Scan for the cell matching the given text and deliver its (x, y) coordinate at center. 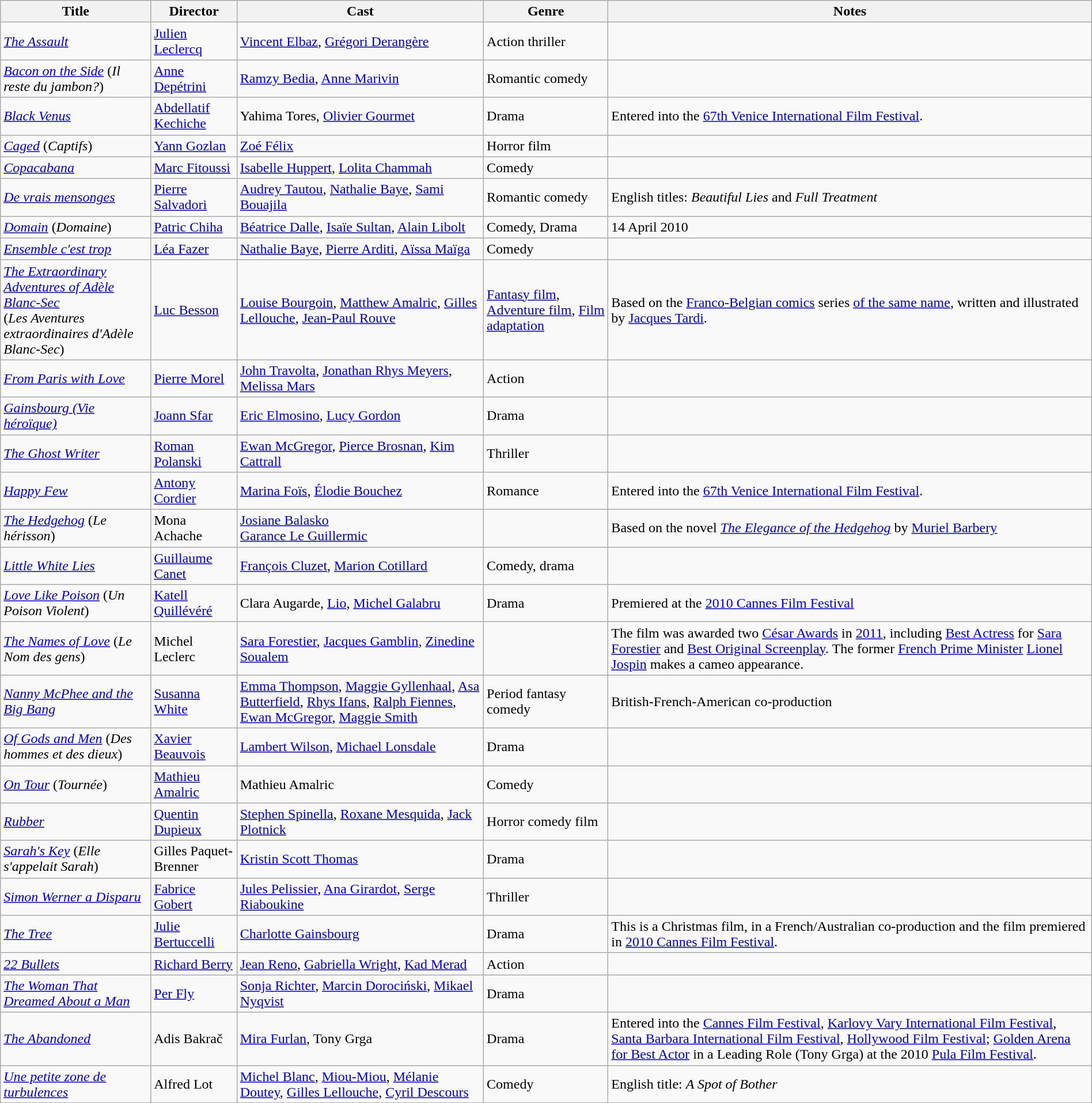
Lambert Wilson, Michael Lonsdale (360, 746)
Horror comedy film (546, 821)
Sarah's Key (Elle s'appelait Sarah) (76, 859)
François Cluzet, Marion Cotillard (360, 566)
The Names of Love (Le Nom des gens) (76, 649)
Guillaume Canet (194, 566)
Isabelle Huppert, Lolita Chammah (360, 168)
Comedy, Drama (546, 227)
Richard Berry (194, 964)
Genre (546, 12)
English title: A Spot of Bother (850, 1084)
Gilles Paquet-Brenner (194, 859)
The Assault (76, 41)
Adis Bakrač (194, 1038)
On Tour (Tournée) (76, 784)
Sonja Richter, Marcin Dorociński, Mikael Nyqvist (360, 993)
Pierre Salvadori (194, 197)
The Extraordinary Adventures of Adèle Blanc-Sec(Les Aventures extraordinaires d'Adèle Blanc-Sec) (76, 310)
Kristin Scott Thomas (360, 859)
Abdellatif Kechiche (194, 116)
Emma Thompson, Maggie Gyllenhaal, Asa Butterfield, Rhys Ifans, Ralph Fiennes, Ewan McGregor, Maggie Smith (360, 702)
John Travolta, Jonathan Rhys Meyers, Melissa Mars (360, 378)
Copacabana (76, 168)
Stephen Spinella, Roxane Mesquida, Jack Plotnick (360, 821)
Susanna White (194, 702)
Patric Chiha (194, 227)
Ewan McGregor, Pierce Brosnan, Kim Cattrall (360, 453)
This is a Christmas film, in a French/Australian co-production and the film premiered in 2010 Cannes Film Festival. (850, 934)
Caged (Captifs) (76, 146)
Julien Leclercq (194, 41)
Simon Werner a Disparu (76, 896)
Action thriller (546, 41)
Gainsbourg (Vie héroïque) (76, 416)
Fantasy film, Adventure film, Film adaptation (546, 310)
22 Bullets (76, 964)
Sara Forestier, Jacques Gamblin, Zinedine Soualem (360, 649)
Fabrice Gobert (194, 896)
Pierre Morel (194, 378)
Horror film (546, 146)
Clara Augarde, Lio, Michel Galabru (360, 604)
Director (194, 12)
Nanny McPhee and the Big Bang (76, 702)
Eric Elmosino, Lucy Gordon (360, 416)
Jean Reno, Gabriella Wright, Kad Merad (360, 964)
Domain (Domaine) (76, 227)
Charlotte Gainsbourg (360, 934)
Bacon on the Side (Il reste du jambon?) (76, 78)
Comedy, drama (546, 566)
Premiered at the 2010 Cannes Film Festival (850, 604)
The Tree (76, 934)
Romance (546, 491)
Michel Leclerc (194, 649)
Ramzy Bedia, Anne Marivin (360, 78)
Marina Foïs, Élodie Bouchez (360, 491)
English titles: Beautiful Lies and Full Treatment (850, 197)
Little White Lies (76, 566)
Louise Bourgoin, Matthew Amalric, Gilles Lellouche, Jean-Paul Rouve (360, 310)
14 April 2010 (850, 227)
Vincent Elbaz, Grégori Derangère (360, 41)
British-French-American co-production (850, 702)
From Paris with Love (76, 378)
Josiane BalaskoGarance Le Guillermic (360, 529)
Jules Pelissier, Ana Girardot, Serge Riaboukine (360, 896)
Mona Achache (194, 529)
Ensemble c'est trop (76, 249)
Nathalie Baye, Pierre Arditi, Aïssa Maïga (360, 249)
Audrey Tautou, Nathalie Baye, Sami Bouajila (360, 197)
Léa Fazer (194, 249)
Cast (360, 12)
Based on the Franco-Belgian comics series of the same name, written and illustrated by Jacques Tardi. (850, 310)
Quentin Dupieux (194, 821)
Joann Sfar (194, 416)
Mira Furlan, Tony Grga (360, 1038)
Luc Besson (194, 310)
Michel Blanc, Miou-Miou, Mélanie Doutey, Gilles Lellouche, Cyril Descours (360, 1084)
The Hedgehog (Le hérisson) (76, 529)
Happy Few (76, 491)
Alfred Lot (194, 1084)
Period fantasy comedy (546, 702)
Antony Cordier (194, 491)
Anne Depétrini (194, 78)
De vrais mensonges (76, 197)
Based on the novel The Elegance of the Hedgehog by Muriel Barbery (850, 529)
Une petite zone de turbulences (76, 1084)
The Woman That Dreamed About a Man (76, 993)
The Ghost Writer (76, 453)
Love Like Poison (Un Poison Violent) (76, 604)
Zoé Félix (360, 146)
Katell Quillévéré (194, 604)
Béatrice Dalle, Isaïe Sultan, Alain Libolt (360, 227)
Xavier Beauvois (194, 746)
Rubber (76, 821)
Roman Polanski (194, 453)
Yann Gozlan (194, 146)
Title (76, 12)
Julie Bertuccelli (194, 934)
Yahima Tores, Olivier Gourmet (360, 116)
Black Venus (76, 116)
The Abandoned (76, 1038)
Marc Fitoussi (194, 168)
Notes (850, 12)
Of Gods and Men (Des hommes et des dieux) (76, 746)
Per Fly (194, 993)
